Search for the cell housing the specified text and yield its (x, y) center coordinate. 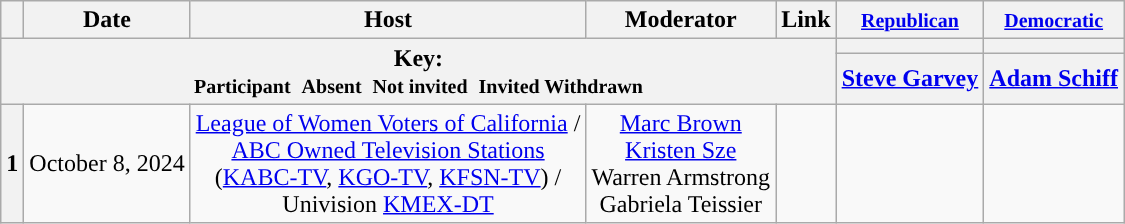
1 (12, 164)
Marc BrownKristen SzeWarren ArmstrongGabriela Teissier (681, 164)
League of Women Voters of California /ABC Owned Television Stations(KABC-TV, KGO-TV, KFSN-TV) /Univision KMEX-DT (388, 164)
Democratic (1054, 20)
Date (107, 20)
Moderator (681, 20)
October 8, 2024 (107, 164)
Adam Schiff (1054, 78)
Link (806, 20)
Key: Participant Absent Not invited Invited Withdrawn (418, 72)
Host (388, 20)
Steve Garvey (910, 78)
Republican (910, 20)
